Identify which cell holds the provided text, then report its [X, Y] central coordinate. 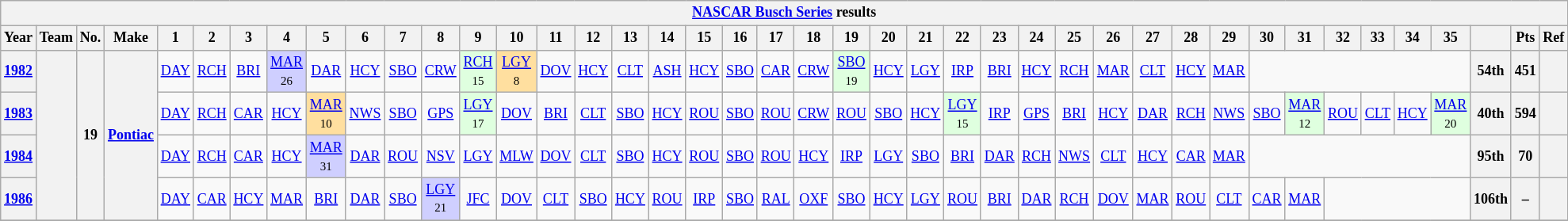
Pontiac [132, 135]
18 [813, 38]
LGY21 [441, 199]
3 [249, 38]
4 [287, 38]
No. [90, 38]
Pts [1525, 38]
21 [926, 38]
1983 [19, 114]
LGY17 [478, 114]
RCH15 [478, 71]
MLW [517, 156]
106th [1491, 199]
594 [1525, 114]
33 [1378, 38]
NASCAR Busch Series results [785, 13]
34 [1413, 38]
7 [403, 38]
27 [1153, 38]
40th [1491, 114]
– [1525, 199]
RAL [775, 199]
NSV [441, 156]
451 [1525, 71]
2 [212, 38]
8 [441, 38]
30 [1267, 38]
25 [1075, 38]
JFC [478, 199]
13 [631, 38]
Ref [1554, 38]
22 [962, 38]
SBO19 [851, 71]
11 [556, 38]
LGY8 [517, 71]
ASH [667, 71]
16 [740, 38]
1986 [19, 199]
1982 [19, 71]
14 [667, 38]
20 [888, 38]
29 [1230, 38]
24 [1037, 38]
MAR12 [1305, 114]
MAR26 [287, 71]
5 [326, 38]
12 [593, 38]
6 [365, 38]
MAR20 [1451, 114]
9 [478, 38]
35 [1451, 38]
23 [999, 38]
54th [1491, 71]
28 [1191, 38]
10 [517, 38]
31 [1305, 38]
MAR31 [326, 156]
Make [132, 38]
MAR10 [326, 114]
1 [175, 38]
Year [19, 38]
OXF [813, 199]
95th [1491, 156]
32 [1343, 38]
1984 [19, 156]
17 [775, 38]
Team [55, 38]
15 [704, 38]
LGY15 [962, 114]
70 [1525, 156]
26 [1113, 38]
